Pinpoint the cell where the given text exists, returning its [x, y] midpoint coordinate. 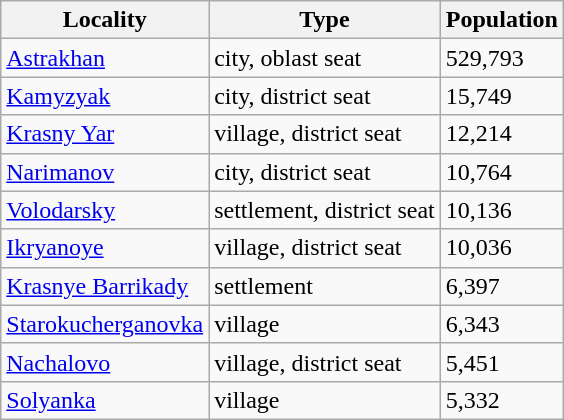
Kamyzyak [105, 96]
Locality [105, 20]
Ikryanoye [105, 248]
Population [502, 20]
settlement, district seat [325, 210]
Nachalovo [105, 362]
Solyanka [105, 400]
15,749 [502, 96]
Krasnye Barrikady [105, 286]
10,764 [502, 172]
6,343 [502, 324]
6,397 [502, 286]
Type [325, 20]
Astrakhan [105, 58]
12,214 [502, 134]
5,332 [502, 400]
5,451 [502, 362]
Krasny Yar [105, 134]
city, oblast seat [325, 58]
Narimanov [105, 172]
10,036 [502, 248]
Volodarsky [105, 210]
529,793 [502, 58]
10,136 [502, 210]
Starokucherganovka [105, 324]
settlement [325, 286]
